Provide the [X, Y] coordinate of the cell's center where the given text is located.  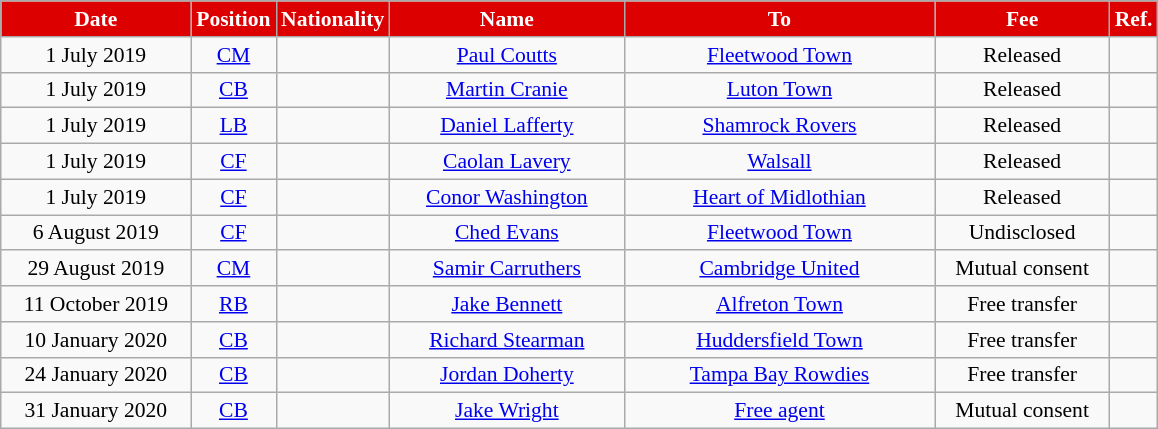
Jake Wright [506, 411]
Position [234, 19]
Samir Carruthers [506, 269]
10 January 2020 [96, 340]
Fee [1022, 19]
Undisclosed [1022, 233]
6 August 2019 [96, 233]
Heart of Midlothian [779, 197]
Martin Cranie [506, 90]
Paul Coutts [506, 55]
Huddersfield Town [779, 340]
Ref. [1134, 19]
Richard Stearman [506, 340]
Shamrock Rovers [779, 126]
Date [96, 19]
LB [234, 126]
Nationality [332, 19]
Jordan Doherty [506, 375]
Daniel Lafferty [506, 126]
To [779, 19]
Free agent [779, 411]
Name [506, 19]
Ched Evans [506, 233]
31 January 2020 [96, 411]
Jake Bennett [506, 304]
11 October 2019 [96, 304]
Caolan Lavery [506, 162]
Tampa Bay Rowdies [779, 375]
RB [234, 304]
24 January 2020 [96, 375]
29 August 2019 [96, 269]
Alfreton Town [779, 304]
Conor Washington [506, 197]
Luton Town [779, 90]
Cambridge United [779, 269]
Walsall [779, 162]
